Determine the [X, Y] coordinate at the center of the cell enclosing the given text.  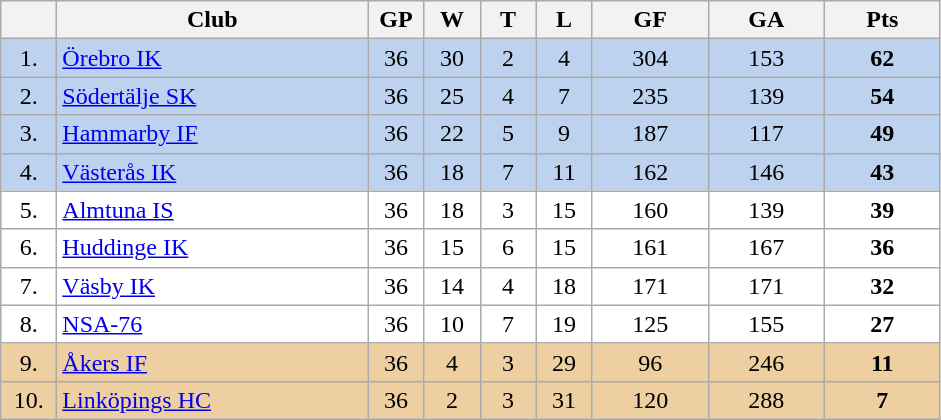
Västerås IK [212, 172]
25 [452, 96]
304 [650, 58]
3. [29, 134]
54 [882, 96]
6 [508, 248]
L [564, 20]
5 [508, 134]
288 [766, 400]
Linköpings HC [212, 400]
Örebro IK [212, 58]
22 [452, 134]
27 [882, 324]
19 [564, 324]
Hammarby IF [212, 134]
2. [29, 96]
NSA-76 [212, 324]
30 [452, 58]
162 [650, 172]
1. [29, 58]
39 [882, 210]
Södertälje SK [212, 96]
187 [650, 134]
125 [650, 324]
W [452, 20]
10. [29, 400]
GP [396, 20]
153 [766, 58]
49 [882, 134]
Club [212, 20]
96 [650, 362]
10 [452, 324]
120 [650, 400]
6. [29, 248]
Väsby IK [212, 286]
7. [29, 286]
9. [29, 362]
246 [766, 362]
32 [882, 286]
8. [29, 324]
GF [650, 20]
146 [766, 172]
161 [650, 248]
31 [564, 400]
GA [766, 20]
235 [650, 96]
Pts [882, 20]
167 [766, 248]
117 [766, 134]
Åkers IF [212, 362]
43 [882, 172]
Almtuna IS [212, 210]
62 [882, 58]
155 [766, 324]
4. [29, 172]
T [508, 20]
29 [564, 362]
160 [650, 210]
5. [29, 210]
9 [564, 134]
Huddinge IK [212, 248]
14 [452, 286]
